Search for the cell housing the specified text and yield its [X, Y] center coordinate. 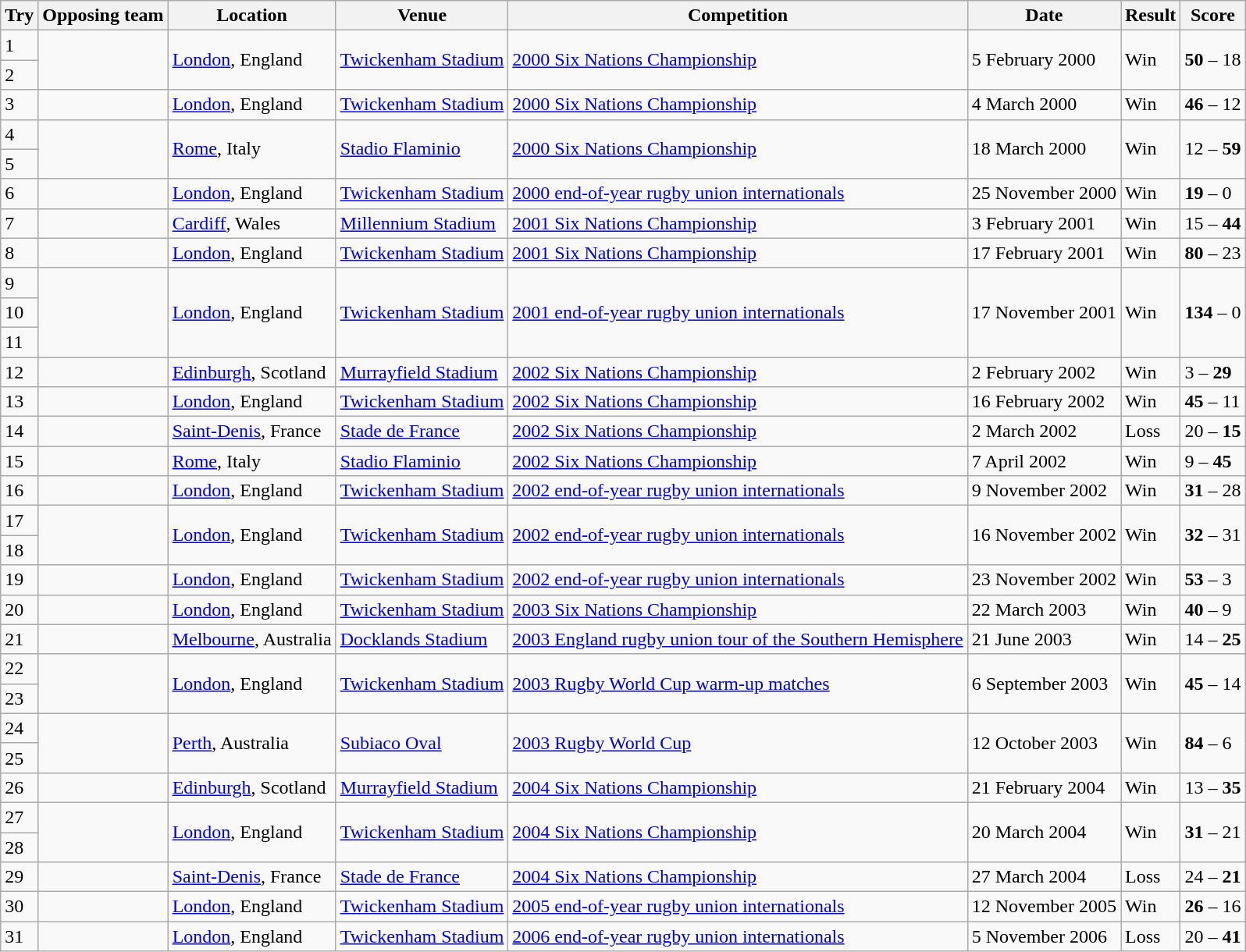
46 – 12 [1213, 105]
18 March 2000 [1044, 149]
45 – 11 [1213, 402]
15 – 44 [1213, 223]
20 [20, 609]
17 February 2001 [1044, 253]
5 February 2000 [1044, 60]
20 – 15 [1213, 432]
13 – 35 [1213, 787]
13 [20, 402]
11 [20, 342]
Millennium Stadium [422, 223]
12 [20, 372]
15 [20, 461]
2 February 2002 [1044, 372]
7 April 2002 [1044, 461]
20 – 41 [1213, 936]
2 March 2002 [1044, 432]
27 [20, 817]
84 – 6 [1213, 743]
3 [20, 105]
32 – 31 [1213, 535]
Opposing team [103, 16]
Melbourne, Australia [251, 639]
2003 England rugby union tour of the Southern Hemisphere [738, 639]
53 – 3 [1213, 580]
16 [20, 491]
4 March 2000 [1044, 105]
17 [20, 520]
12 October 2003 [1044, 743]
40 – 9 [1213, 609]
50 – 18 [1213, 60]
9 November 2002 [1044, 491]
23 November 2002 [1044, 580]
Competition [738, 16]
21 February 2004 [1044, 787]
14 [20, 432]
16 February 2002 [1044, 402]
45 – 14 [1213, 684]
Score [1213, 16]
6 [20, 194]
4 [20, 134]
2 [20, 75]
25 [20, 758]
19 – 0 [1213, 194]
2000 end-of-year rugby union internationals [738, 194]
18 [20, 550]
26 – 16 [1213, 907]
8 [20, 253]
25 November 2000 [1044, 194]
14 – 25 [1213, 639]
5 November 2006 [1044, 936]
24 [20, 728]
21 June 2003 [1044, 639]
Subiaco Oval [422, 743]
Date [1044, 16]
Location [251, 16]
1 [20, 45]
2006 end-of-year rugby union internationals [738, 936]
21 [20, 639]
29 [20, 877]
80 – 23 [1213, 253]
Perth, Australia [251, 743]
6 September 2003 [1044, 684]
16 November 2002 [1044, 535]
17 November 2001 [1044, 312]
3 February 2001 [1044, 223]
10 [20, 312]
9 [20, 282]
19 [20, 580]
20 March 2004 [1044, 832]
2001 end-of-year rugby union internationals [738, 312]
27 March 2004 [1044, 877]
5 [20, 164]
12 November 2005 [1044, 907]
12 – 59 [1213, 149]
134 – 0 [1213, 312]
2005 end-of-year rugby union internationals [738, 907]
9 – 45 [1213, 461]
24 – 21 [1213, 877]
28 [20, 847]
Docklands Stadium [422, 639]
2003 Six Nations Championship [738, 609]
30 [20, 907]
Cardiff, Wales [251, 223]
7 [20, 223]
2003 Rugby World Cup warm-up matches [738, 684]
26 [20, 787]
3 – 29 [1213, 372]
31 [20, 936]
23 [20, 698]
22 March 2003 [1044, 609]
31 – 28 [1213, 491]
Venue [422, 16]
31 – 21 [1213, 832]
Try [20, 16]
2003 Rugby World Cup [738, 743]
Result [1151, 16]
22 [20, 669]
